Search for the cell housing the specified text and yield its (X, Y) center coordinate. 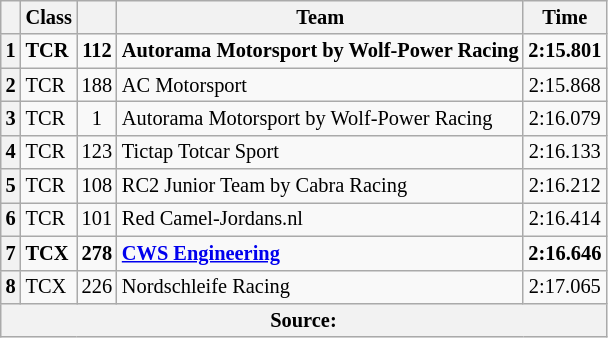
112 (97, 51)
2:16.079 (564, 118)
2 (11, 85)
101 (97, 219)
6 (11, 219)
Time (564, 17)
Class (49, 17)
Tictap Totcar Sport (320, 152)
2:16.133 (564, 152)
CWS Engineering (320, 253)
5 (11, 186)
Source: (304, 320)
2:16.646 (564, 253)
3 (11, 118)
8 (11, 287)
108 (97, 186)
188 (97, 85)
Red Camel-Jordans.nl (320, 219)
4 (11, 152)
Nordschleife Racing (320, 287)
RC2 Junior Team by Cabra Racing (320, 186)
226 (97, 287)
2:15.801 (564, 51)
2:16.414 (564, 219)
2:16.212 (564, 186)
2:15.868 (564, 85)
2:17.065 (564, 287)
Team (320, 17)
278 (97, 253)
AC Motorsport (320, 85)
7 (11, 253)
123 (97, 152)
